Search for the cell housing the specified text and yield its (x, y) center coordinate. 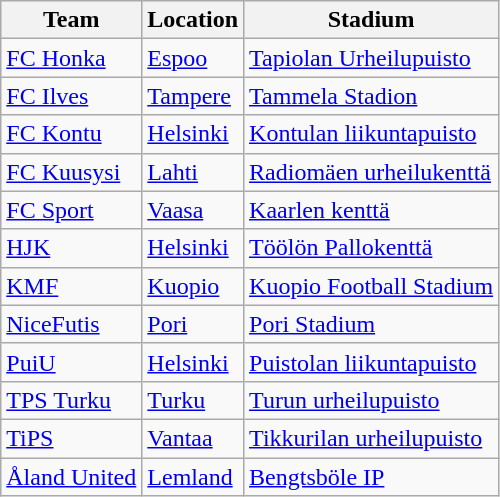
FC Honka (72, 58)
NiceFutis (72, 324)
TPS Turku (72, 400)
Vaasa (193, 210)
Tampere (193, 96)
Turun urheilupuisto (372, 400)
Tikkurilan urheilupuisto (372, 438)
Åland United (72, 477)
Töölön Pallokenttä (372, 248)
Vantaa (193, 438)
Kuopio (193, 286)
Team (72, 20)
Tammela Stadion (372, 96)
FC Kontu (72, 134)
Radiomäen urheilukenttä (372, 172)
Kontulan liikuntapuisto (372, 134)
Kuopio Football Stadium (372, 286)
Pori (193, 324)
TiPS (72, 438)
Kaarlen kenttä (372, 210)
Lemland (193, 477)
Espoo (193, 58)
Stadium (372, 20)
Pori Stadium (372, 324)
Puistolan liikuntapuisto (372, 362)
HJK (72, 248)
FC Kuusysi (72, 172)
Location (193, 20)
KMF (72, 286)
FC Sport (72, 210)
Lahti (193, 172)
PuiU (72, 362)
FC Ilves (72, 96)
Tapiolan Urheilupuisto (372, 58)
Bengtsböle IP (372, 477)
Turku (193, 400)
